Return the (x, y) coordinate for the center point of the cell that contains the specified text.  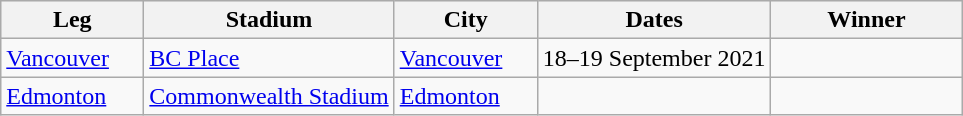
Stadium (269, 20)
City (466, 20)
18–19 September 2021 (654, 58)
BC Place (269, 58)
Dates (654, 20)
Winner (866, 20)
Commonwealth Stadium (269, 96)
Leg (72, 20)
